For the text-containing cell, return its midpoint in [X, Y] coordinate format. 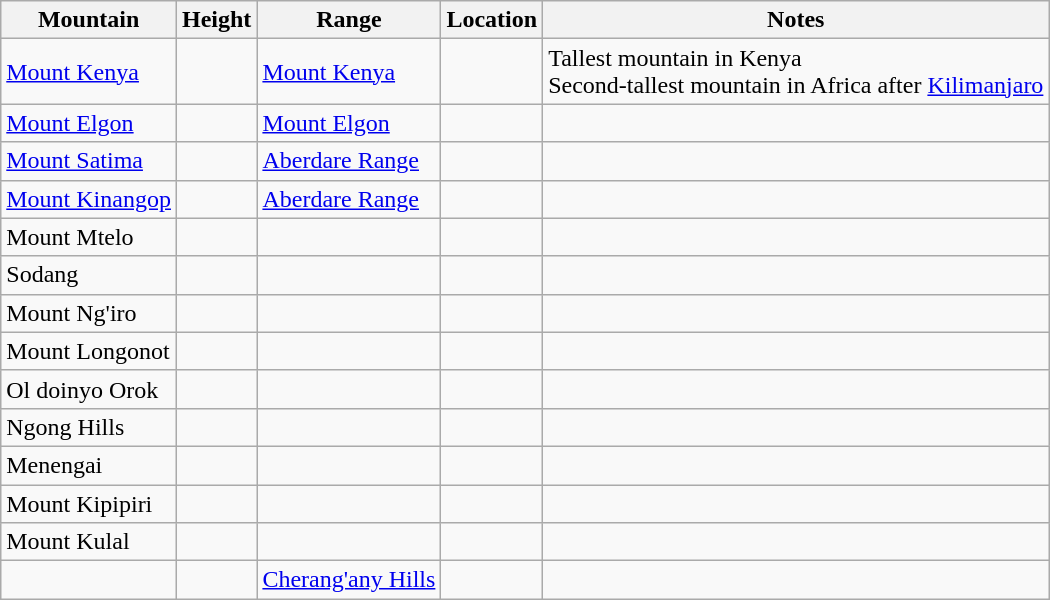
Ngong Hills [89, 427]
Range [349, 20]
Mount Satima [89, 161]
Location [492, 20]
Mount Kinangop [89, 199]
Mount Kipipiri [89, 503]
Height [216, 20]
Mountain [89, 20]
Sodang [89, 275]
Menengai [89, 465]
Cherang'any Hills [349, 580]
Mount Mtelo [89, 237]
Mount Kulal [89, 542]
Mount Ng'iro [89, 313]
Mount Longonot [89, 351]
Ol doinyo Orok [89, 389]
Notes [796, 20]
Tallest mountain in KenyaSecond-tallest mountain in Africa after Kilimanjaro [796, 72]
